Pinpoint the cell where the given text exists, returning its (X, Y) midpoint coordinate. 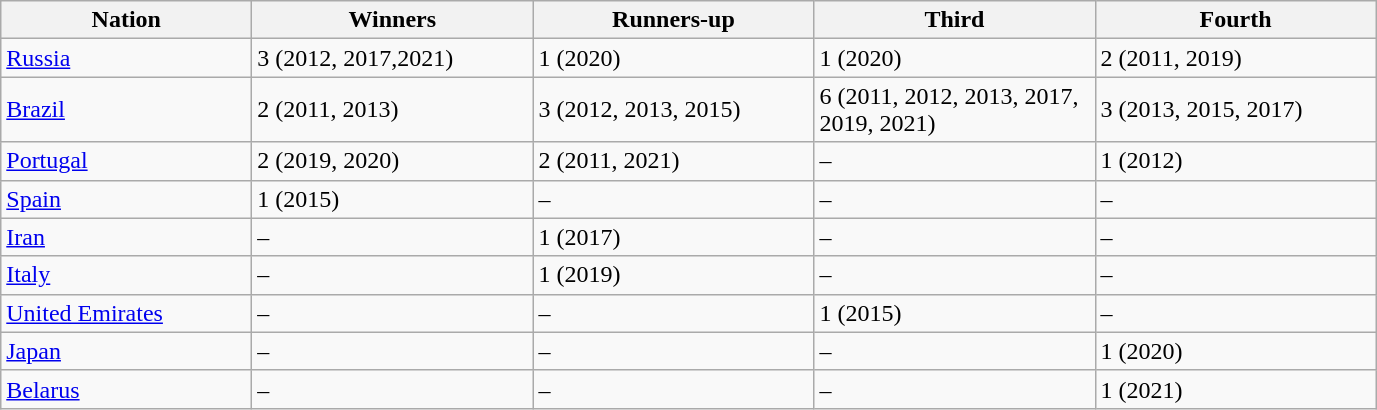
1 (2021) (1236, 389)
Iran (126, 237)
Portugal (126, 161)
1 (2012) (1236, 161)
2 (2019, 2020) (392, 161)
3 (2012, 2013, 2015) (674, 110)
Nation (126, 20)
Third (954, 20)
1 (2017) (674, 237)
2 (2011, 2019) (1236, 58)
3 (2012, 2017,2021) (392, 58)
Japan (126, 351)
Italy (126, 275)
United Emirates (126, 313)
Spain (126, 199)
Runners-up (674, 20)
3 (2013, 2015, 2017) (1236, 110)
Brazil (126, 110)
Winners (392, 20)
Russia (126, 58)
2 (2011, 2021) (674, 161)
1 (2019) (674, 275)
6 (2011, 2012, 2013, 2017, 2019, 2021) (954, 110)
Fourth (1236, 20)
2 (2011, 2013) (392, 110)
Belarus (126, 389)
